Return (x, y) of the center of cell containing provided text 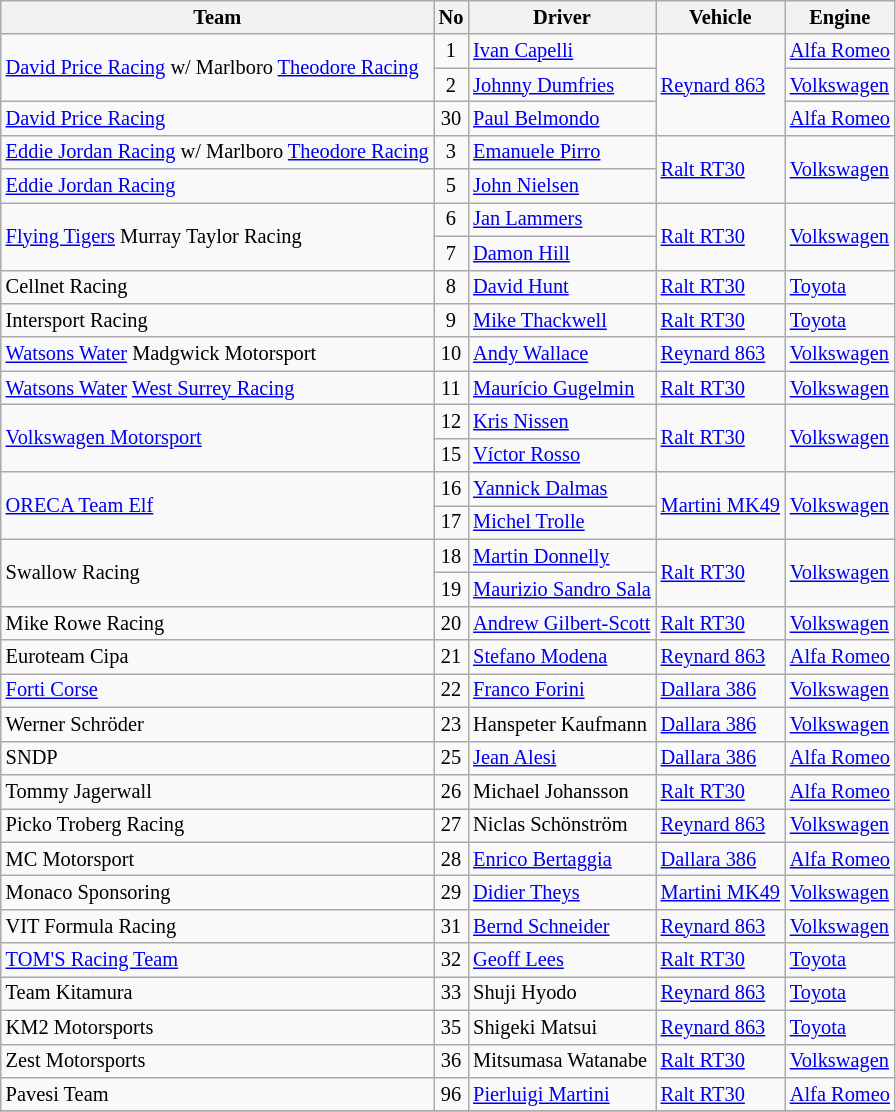
Franco Forini (562, 690)
5 (452, 186)
19 (452, 589)
Zest Motorsports (218, 1061)
1 (452, 51)
Hanspeter Kaufmann (562, 724)
Yannick Dalmas (562, 489)
SNDP (218, 758)
Pavesi Team (218, 1094)
MC Motorsport (218, 859)
Eddie Jordan Racing w/ Marlboro Theodore Racing (218, 152)
David Price Racing w/ Marlboro Theodore Racing (218, 68)
VIT Formula Racing (218, 926)
35 (452, 1027)
31 (452, 926)
36 (452, 1061)
Shuji Hyodo (562, 993)
Picko Troberg Racing (218, 825)
29 (452, 892)
9 (452, 320)
8 (452, 287)
32 (452, 960)
Andrew Gilbert-Scott (562, 623)
30 (452, 118)
11 (452, 388)
6 (452, 219)
23 (452, 724)
Forti Corse (218, 690)
Volkswagen Motorsport (218, 438)
Maurício Gugelmin (562, 388)
Víctor Rosso (562, 455)
16 (452, 489)
Michael Johansson (562, 791)
Bernd Schneider (562, 926)
Andy Wallace (562, 354)
Mitsumasa Watanabe (562, 1061)
Team (218, 17)
Watsons Water West Surrey Racing (218, 388)
Mike Thackwell (562, 320)
Eddie Jordan Racing (218, 186)
Monaco Sponsoring (218, 892)
Driver (562, 17)
No (452, 17)
15 (452, 455)
KM2 Motorsports (218, 1027)
David Price Racing (218, 118)
Didier Theys (562, 892)
20 (452, 623)
Ivan Capelli (562, 51)
David Hunt (562, 287)
26 (452, 791)
3 (452, 152)
Martin Donnelly (562, 556)
2 (452, 85)
Damon Hill (562, 253)
7 (452, 253)
Enrico Bertaggia (562, 859)
Michel Trolle (562, 522)
12 (452, 421)
Jean Alesi (562, 758)
Jan Lammers (562, 219)
Mike Rowe Racing (218, 623)
Watsons Water Madgwick Motorsport (218, 354)
John Nielsen (562, 186)
18 (452, 556)
Maurizio Sandro Sala (562, 589)
Flying Tigers Murray Taylor Racing (218, 236)
27 (452, 825)
33 (452, 993)
Vehicle (720, 17)
Pierluigi Martini (562, 1094)
17 (452, 522)
Kris Nissen (562, 421)
Swallow Racing (218, 572)
96 (452, 1094)
Emanuele Pirro (562, 152)
Paul Belmondo (562, 118)
Geoff Lees (562, 960)
21 (452, 657)
Intersport Racing (218, 320)
Engine (840, 17)
ORECA Team Elf (218, 506)
Cellnet Racing (218, 287)
Johnny Dumfries (562, 85)
Tommy Jagerwall (218, 791)
10 (452, 354)
22 (452, 690)
Stefano Modena (562, 657)
Niclas Schönström (562, 825)
25 (452, 758)
Shigeki Matsui (562, 1027)
TOM'S Racing Team (218, 960)
Team Kitamura (218, 993)
28 (452, 859)
Euroteam Cipa (218, 657)
Werner Schröder (218, 724)
